Extract the [x, y] coordinate from the center of the cell holding the provided text.  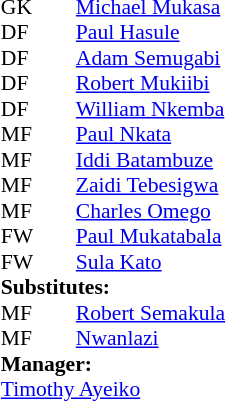
Robert Semakula [150, 313]
Paul Nkata [150, 135]
Sula Kato [150, 262]
Robert Mukiibi [150, 83]
Iddi Batambuze [150, 160]
Adam Semugabi [150, 58]
Nwanlazi [150, 339]
Substitutes: [113, 287]
William Nkemba [150, 109]
Paul Hasule [150, 33]
Manager: [113, 364]
Paul Mukatabala [150, 237]
Charles Omego [150, 211]
Zaidi Tebesigwa [150, 185]
